Locate the cell with the specified text and output its [X, Y] center coordinate. 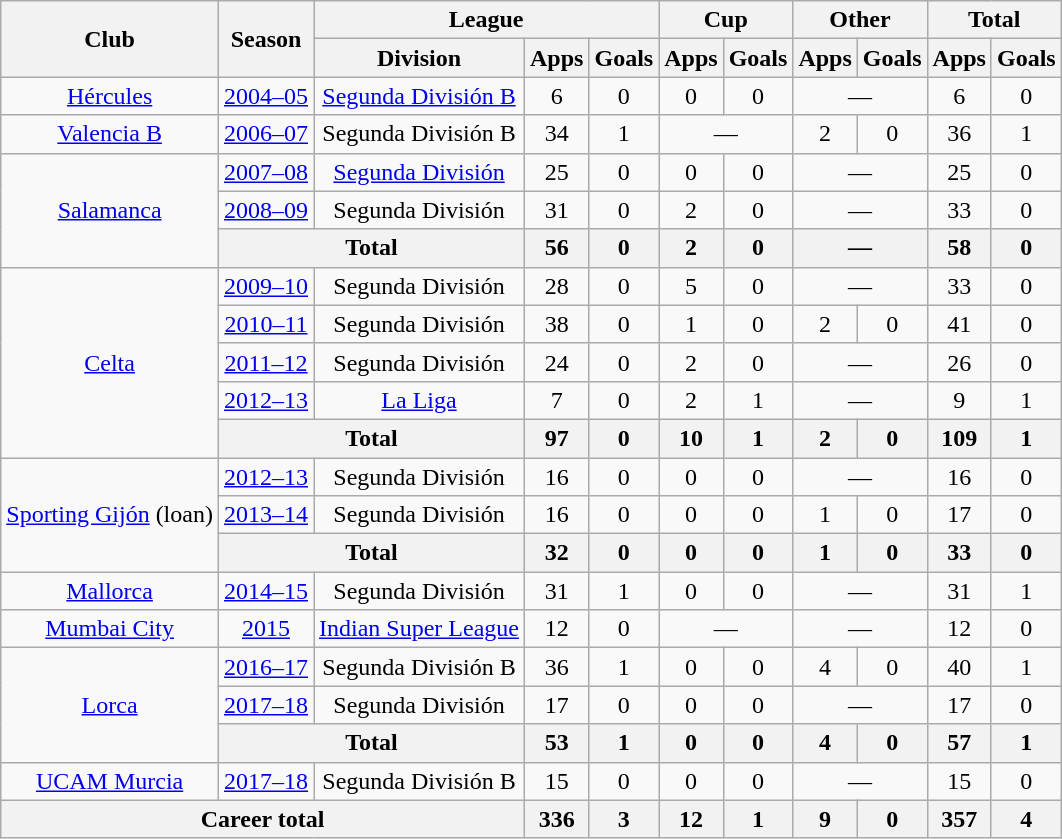
2006–07 [266, 134]
109 [959, 438]
34 [557, 134]
357 [959, 819]
2007–08 [266, 172]
10 [691, 438]
Celta [110, 362]
7 [557, 400]
Other [860, 20]
40 [959, 667]
41 [959, 324]
32 [557, 553]
3 [624, 819]
2010–11 [266, 324]
Club [110, 39]
24 [557, 362]
Valencia B [110, 134]
Cup [726, 20]
38 [557, 324]
56 [557, 248]
La Liga [420, 400]
Indian Super League [420, 629]
26 [959, 362]
2014–15 [266, 591]
2004–05 [266, 96]
53 [557, 743]
Mallorca [110, 591]
Hércules [110, 96]
2013–14 [266, 515]
2011–12 [266, 362]
2016–17 [266, 667]
Sporting Gijón (loan) [110, 515]
UCAM Murcia [110, 781]
57 [959, 743]
2008–09 [266, 210]
5 [691, 286]
Season [266, 39]
58 [959, 248]
97 [557, 438]
League [486, 20]
2009–10 [266, 286]
Career total [263, 819]
28 [557, 286]
Mumbai City [110, 629]
Division [420, 58]
Salamanca [110, 210]
336 [557, 819]
Lorca [110, 705]
2015 [266, 629]
